Detect which cell encompasses the target text, then output its [X, Y] center coordinate. 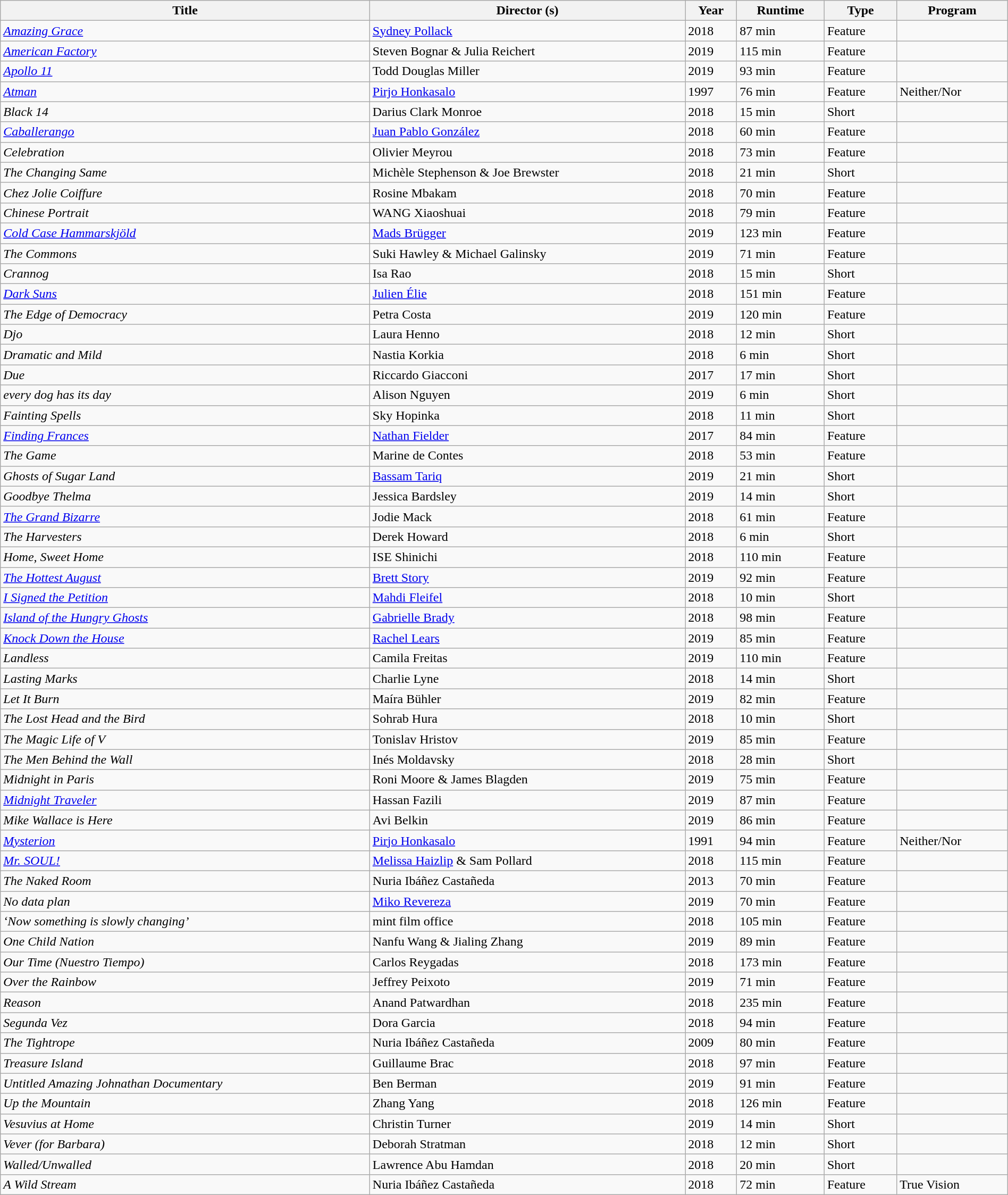
Year [711, 11]
93 min [780, 71]
Sohrab Hura [527, 719]
Melissa Haizlip & Sam Pollard [527, 860]
86 min [780, 820]
Ben Berman [527, 1083]
Brett Story [527, 577]
Jodie Mack [527, 516]
Black 14 [185, 112]
No data plan [185, 901]
1997 [711, 91]
Petra Costa [527, 314]
The Game [185, 456]
Island of the Hungry Ghosts [185, 618]
Over the Rainbow [185, 982]
Walled/Unwalled [185, 1164]
Roni Moore & James Blagden [527, 780]
mint film office [527, 922]
Program [952, 11]
Avi Belkin [527, 820]
Let It Burn [185, 699]
89 min [780, 942]
Laura Henno [527, 335]
235 min [780, 1002]
173 min [780, 962]
Apollo 11 [185, 71]
Juan Pablo González [527, 132]
Mads Brügger [527, 233]
120 min [780, 314]
The Naked Room [185, 881]
Fainting Spells [185, 415]
84 min [780, 436]
The Lost Head and the Bird [185, 719]
91 min [780, 1083]
28 min [780, 759]
Riccardo Giacconi [527, 375]
97 min [780, 1063]
Camila Freitas [527, 658]
Anand Patwardhan [527, 1002]
Home, Sweet Home [185, 557]
53 min [780, 456]
Crannog [185, 274]
Vever (for Barbara) [185, 1144]
72 min [780, 1184]
Finding Frances [185, 436]
Inés Moldavsky [527, 759]
Sky Hopinka [527, 415]
Hassan Fazili [527, 800]
Zhang Yang [527, 1104]
73 min [780, 152]
Todd Douglas Miller [527, 71]
Sydney Pollack [527, 31]
The Harvesters [185, 537]
American Factory [185, 51]
Nastia Korkia [527, 355]
Treasure Island [185, 1063]
Tonislav Hristov [527, 739]
Untitled Amazing Johnathan Documentary [185, 1083]
The Commons [185, 254]
Miko Revereza [527, 901]
Guillaume Brac [527, 1063]
Segunda Vez [185, 1023]
Mr. SOUL! [185, 860]
Mysterion [185, 840]
WANG Xiaoshuai [527, 213]
Vesuvius at Home [185, 1124]
Rachel Lears [527, 638]
Dark Suns [185, 294]
The Magic Life of V [185, 739]
Bassam Tariq [527, 476]
76 min [780, 91]
The Men Behind the Wall [185, 759]
The Changing Same [185, 172]
Djo [185, 335]
75 min [780, 780]
The Tightrope [185, 1043]
Due [185, 375]
123 min [780, 233]
Ghosts of Sugar Land [185, 476]
Landless [185, 658]
11 min [780, 415]
Carlos Reygadas [527, 962]
Midnight in Paris [185, 780]
Nathan Fielder [527, 436]
Caballerango [185, 132]
80 min [780, 1043]
Goodbye Thelma [185, 496]
60 min [780, 132]
Mahdi Fleifel [527, 598]
61 min [780, 516]
Gabrielle Brady [527, 618]
Jessica Bardsley [527, 496]
20 min [780, 1164]
105 min [780, 922]
1991 [711, 840]
98 min [780, 618]
Isa Rao [527, 274]
Chez Jolie Coiffure [185, 193]
Darius Clark Monroe [527, 112]
The Grand Bizarre [185, 516]
151 min [780, 294]
Chinese Portrait [185, 213]
‘Now something is slowly changing’ [185, 922]
2013 [711, 881]
Olivier Meyrou [527, 152]
Michèle Stephenson & Joe Brewster [527, 172]
I Signed the Petition [185, 598]
Title [185, 11]
Christin Turner [527, 1124]
Marine de Contes [527, 456]
every dog has its day [185, 395]
Cold Case Hammarskjöld [185, 233]
126 min [780, 1104]
Atman [185, 91]
Type [860, 11]
ISE Shinichi [527, 557]
Lasting Marks [185, 679]
Dramatic and Mild [185, 355]
Director (s) [527, 11]
Charlie Lyne [527, 679]
Maíra Bühler [527, 699]
Lawrence Abu Hamdan [527, 1164]
Julien Élie [527, 294]
Alison Nguyen [527, 395]
True Vision [952, 1184]
Suki Hawley & Michael Galinsky [527, 254]
Our Time (Nuestro Tiempo) [185, 962]
The Edge of Democracy [185, 314]
Nanfu Wang & Jialing Zhang [527, 942]
2009 [711, 1043]
Amazing Grace [185, 31]
Steven Bognar & Julia Reichert [527, 51]
Celebration [185, 152]
Rosine Mbakam [527, 193]
Runtime [780, 11]
Reason [185, 1002]
Up the Mountain [185, 1104]
82 min [780, 699]
92 min [780, 577]
Midnight Traveler [185, 800]
Knock Down the House [185, 638]
Dora Garcia [527, 1023]
Deborah Stratman [527, 1144]
Derek Howard [527, 537]
17 min [780, 375]
Jeffrey Peixoto [527, 982]
A Wild Stream [185, 1184]
79 min [780, 213]
Mike Wallace is Here [185, 820]
The Hottest August [185, 577]
One Child Nation [185, 942]
